Provide the [x, y] coordinate of the cell's center where the given text is located.  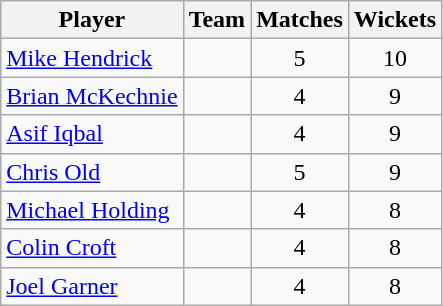
Chris Old [92, 172]
10 [394, 58]
Brian McKechnie [92, 96]
Asif Iqbal [92, 134]
Mike Hendrick [92, 58]
Joel Garner [92, 286]
Team [217, 20]
Michael Holding [92, 210]
Player [92, 20]
Matches [300, 20]
Wickets [394, 20]
Colin Croft [92, 248]
